Pinpoint the cell where the given text exists, returning its [X, Y] midpoint coordinate. 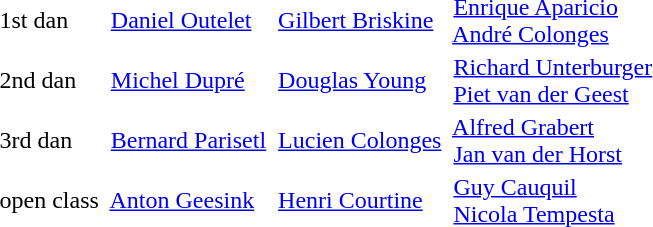
Michel Dupré [185, 80]
Douglas Young [357, 80]
Bernard Parisetl [185, 140]
Lucien Colonges [357, 140]
